From the cell containing the given text, extract its center point as (X, Y) coordinate. 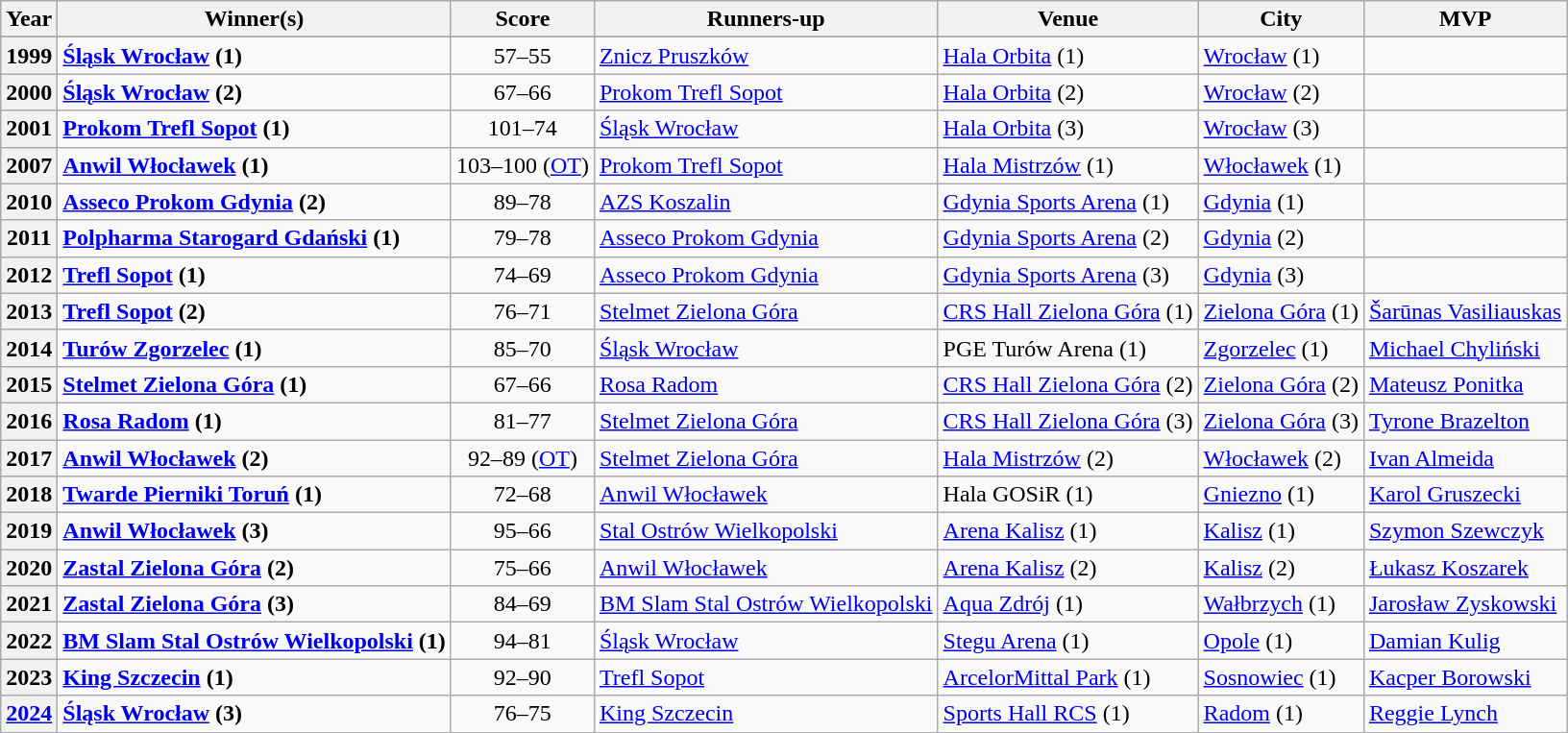
Aqua Zdrój (1) (1068, 604)
2018 (29, 495)
Sports Hall RCS (1) (1068, 714)
Anwil Włocławek (3) (255, 531)
Winner(s) (255, 19)
Opole (1) (1281, 641)
Włocławek (2) (1281, 458)
75–66 (523, 568)
Hala Mistrzów (2) (1068, 458)
92–89 (OT) (523, 458)
2010 (29, 202)
92–90 (523, 677)
Trefl Sopot (766, 677)
Wałbrzych (1) (1281, 604)
Zielona Góra (1) (1281, 311)
AZS Koszalin (766, 202)
Karol Gruszecki (1464, 495)
King Szczecin (766, 714)
79–78 (523, 238)
Ivan Almeida (1464, 458)
72–68 (523, 495)
Jarosław Zyskowski (1464, 604)
Gdynia Sports Arena (3) (1068, 275)
2016 (29, 421)
Hala Mistrzów (1) (1068, 165)
Kalisz (1) (1281, 531)
Damian Kulig (1464, 641)
2000 (29, 92)
Michael Chyliński (1464, 348)
Anwil Włocławek (1) (255, 165)
Wrocław (1) (1281, 56)
81–77 (523, 421)
CRS Hall Zielona Góra (3) (1068, 421)
Anwil Włocławek (2) (255, 458)
Stelmet Zielona Góra (1) (255, 384)
76–75 (523, 714)
2019 (29, 531)
King Szczecin (1) (255, 677)
Zastal Zielona Góra (2) (255, 568)
2020 (29, 568)
Hala GOSiR (1) (1068, 495)
Arena Kalisz (1) (1068, 531)
Łukasz Koszarek (1464, 568)
Wrocław (3) (1281, 129)
74–69 (523, 275)
Zastal Zielona Góra (3) (255, 604)
2015 (29, 384)
Runners-up (766, 19)
Trefl Sopot (2) (255, 311)
2013 (29, 311)
2022 (29, 641)
Turów Zgorzelec (1) (255, 348)
Gdynia (1) (1281, 202)
Rosa Radom (766, 384)
Year (29, 19)
Prokom Trefl Sopot (1) (255, 129)
Śląsk Wrocław (2) (255, 92)
Polpharma Starogard Gdański (1) (255, 238)
95–66 (523, 531)
2012 (29, 275)
Śląsk Wrocław (3) (255, 714)
CRS Hall Zielona Góra (2) (1068, 384)
Venue (1068, 19)
Szymon Szewczyk (1464, 531)
1999 (29, 56)
76–71 (523, 311)
Asseco Prokom Gdynia (2) (255, 202)
Wrocław (2) (1281, 92)
Gdynia Sports Arena (1) (1068, 202)
Reggie Lynch (1464, 714)
Gniezno (1) (1281, 495)
Zgorzelec (1) (1281, 348)
2017 (29, 458)
Zielona Góra (3) (1281, 421)
BM Slam Stal Ostrów Wielkopolski (1) (255, 641)
94–81 (523, 641)
Arena Kalisz (2) (1068, 568)
Stegu Arena (1) (1068, 641)
Hala Orbita (1) (1068, 56)
Mateusz Ponitka (1464, 384)
MVP (1464, 19)
Rosa Radom (1) (255, 421)
PGE Turów Arena (1) (1068, 348)
Šarūnas Vasiliauskas (1464, 311)
89–78 (523, 202)
Kacper Borowski (1464, 677)
Gdynia (2) (1281, 238)
Zielona Góra (2) (1281, 384)
Kalisz (2) (1281, 568)
2011 (29, 238)
103–100 (OT) (523, 165)
Gdynia Sports Arena (2) (1068, 238)
2023 (29, 677)
Radom (1) (1281, 714)
2021 (29, 604)
Śląsk Wrocław (1) (255, 56)
Twarde Pierniki Toruń (1) (255, 495)
ArcelorMittal Park (1) (1068, 677)
BM Slam Stal Ostrów Wielkopolski (766, 604)
Hala Orbita (3) (1068, 129)
Trefl Sopot (1) (255, 275)
2024 (29, 714)
Gdynia (3) (1281, 275)
84–69 (523, 604)
Stal Ostrów Wielkopolski (766, 531)
2007 (29, 165)
101–74 (523, 129)
57–55 (523, 56)
Score (523, 19)
2014 (29, 348)
Włocławek (1) (1281, 165)
City (1281, 19)
2001 (29, 129)
Hala Orbita (2) (1068, 92)
Sosnowiec (1) (1281, 677)
CRS Hall Zielona Góra (1) (1068, 311)
Tyrone Brazelton (1464, 421)
85–70 (523, 348)
Znicz Pruszków (766, 56)
